Output the [x, y] coordinate of the center of the cell containing the given text.  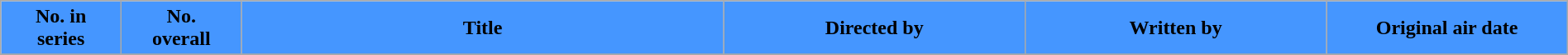
Title [483, 28]
No.overall [181, 28]
Original air date [1447, 28]
Directed by [874, 28]
Written by [1175, 28]
No. inseries [61, 28]
